Pinpoint the cell where the given text exists, returning its (x, y) midpoint coordinate. 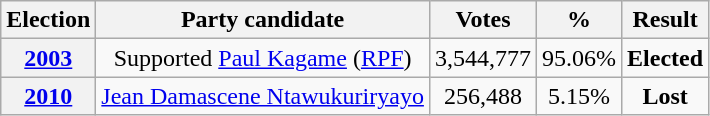
2010 (48, 96)
256,488 (482, 96)
Votes (482, 20)
Elected (666, 58)
Supported Paul Kagame (RPF) (263, 58)
2003 (48, 58)
Election (48, 20)
5.15% (578, 96)
Party candidate (263, 20)
3,544,777 (482, 58)
% (578, 20)
Jean Damascene Ntawukuriryayo (263, 96)
Result (666, 20)
Lost (666, 96)
95.06% (578, 58)
